Provide the (x, y) coordinate of the cell's center where the given text is located.  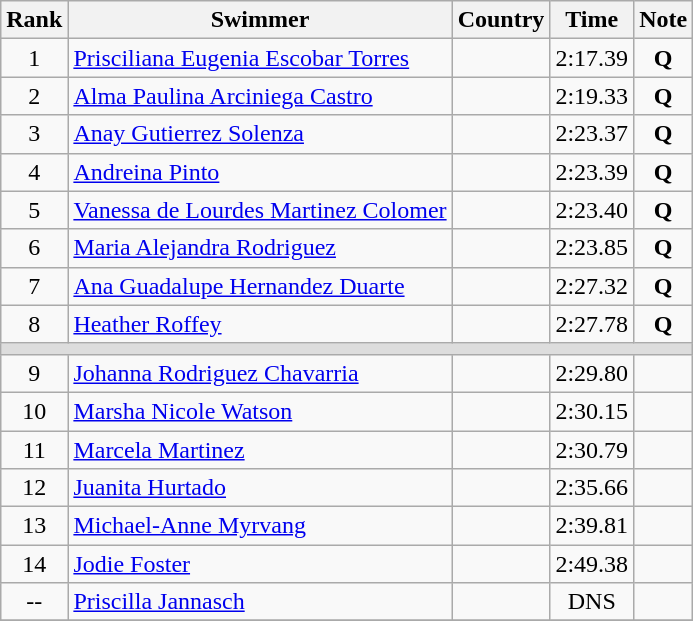
Marsha Nicole Watson (260, 411)
Jodie Foster (260, 564)
-- (34, 602)
Rank (34, 20)
Note (664, 20)
2:27.32 (592, 286)
2:29.80 (592, 373)
3 (34, 134)
2:27.78 (592, 324)
2:30.15 (592, 411)
Priscilla Jannasch (260, 602)
Country (501, 20)
2:49.38 (592, 564)
2:17.39 (592, 58)
Alma Paulina Arciniega Castro (260, 96)
13 (34, 526)
6 (34, 248)
7 (34, 286)
8 (34, 324)
12 (34, 488)
DNS (592, 602)
2:23.85 (592, 248)
9 (34, 373)
2:23.40 (592, 210)
2:39.81 (592, 526)
Maria Alejandra Rodriguez (260, 248)
4 (34, 172)
2 (34, 96)
2:19.33 (592, 96)
2:30.79 (592, 449)
Heather Roffey (260, 324)
Michael-Anne Myrvang (260, 526)
Swimmer (260, 20)
Johanna Rodriguez Chavarria (260, 373)
11 (34, 449)
1 (34, 58)
Time (592, 20)
Juanita Hurtado (260, 488)
Prisciliana Eugenia Escobar Torres (260, 58)
Ana Guadalupe Hernandez Duarte (260, 286)
Andreina Pinto (260, 172)
2:35.66 (592, 488)
Vanessa de Lourdes Martinez Colomer (260, 210)
5 (34, 210)
2:23.39 (592, 172)
10 (34, 411)
Marcela Martinez (260, 449)
Anay Gutierrez Solenza (260, 134)
14 (34, 564)
2:23.37 (592, 134)
